From the cell containing the given text, extract its center point as [X, Y] coordinate. 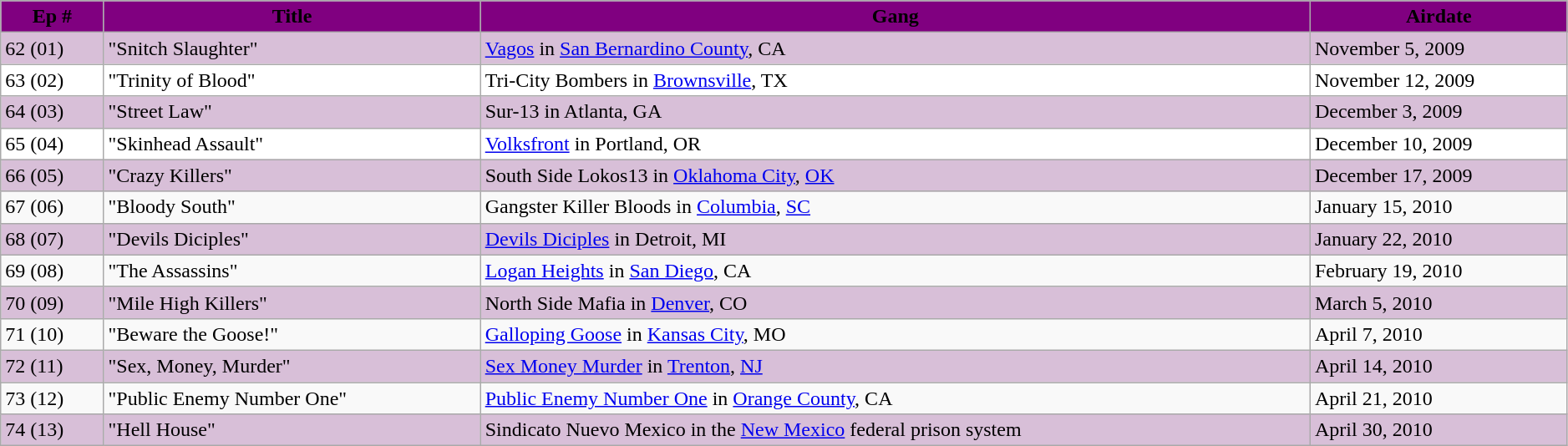
65 (04) [52, 144]
"Devils Diciples" [292, 239]
April 30, 2010 [1439, 430]
Public Enemy Number One in Orange County, CA [896, 398]
Tri-City Bombers in Brownsville, TX [896, 80]
67 (06) [52, 207]
70 (09) [52, 302]
"Beware the Goose!" [292, 334]
69 (08) [52, 271]
"Street Law" [292, 112]
"Sex, Money, Murder" [292, 366]
Sindicato Nuevo Mexico in the New Mexico federal prison system [896, 430]
April 21, 2010 [1439, 398]
Volksfront in Portland, OR [896, 144]
"Mile High Killers" [292, 302]
"Bloody South" [292, 207]
66 (05) [52, 175]
South Side Lokos13 in Oklahoma City, OK [896, 175]
December 17, 2009 [1439, 175]
"Trinity of Blood" [292, 80]
73 (12) [52, 398]
January 22, 2010 [1439, 239]
North Side Mafia in Denver, CO [896, 302]
November 5, 2009 [1439, 48]
March 5, 2010 [1439, 302]
Gangster Killer Bloods in Columbia, SC [896, 207]
74 (13) [52, 430]
Vagos in San Bernardino County, CA [896, 48]
Airdate [1439, 17]
April 7, 2010 [1439, 334]
"The Assassins" [292, 271]
71 (10) [52, 334]
April 14, 2010 [1439, 366]
"Public Enemy Number One" [292, 398]
68 (07) [52, 239]
Galloping Goose in Kansas City, MO [896, 334]
63 (02) [52, 80]
"Crazy Killers" [292, 175]
Devils Diciples in Detroit, MI [896, 239]
December 10, 2009 [1439, 144]
"Snitch Slaughter" [292, 48]
Gang [896, 17]
Sex Money Murder in Trenton, NJ [896, 366]
"Skinhead Assault" [292, 144]
January 15, 2010 [1439, 207]
64 (03) [52, 112]
Title [292, 17]
November 12, 2009 [1439, 80]
February 19, 2010 [1439, 271]
December 3, 2009 [1439, 112]
62 (01) [52, 48]
Sur-13 in Atlanta, GA [896, 112]
Ep # [52, 17]
"Hell House" [292, 430]
72 (11) [52, 366]
Logan Heights in San Diego, CA [896, 271]
